Capture the cell that displays the provided text and extract its [x, y] central coordinate. 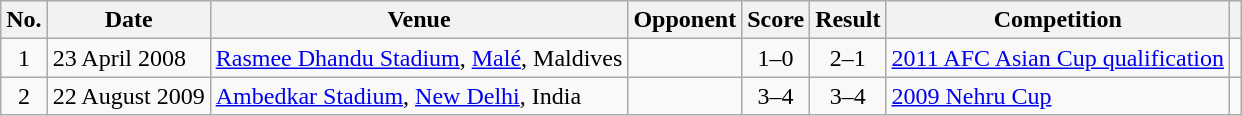
Score [776, 20]
Date [128, 20]
1 [24, 58]
2009 Nehru Cup [1058, 96]
Result [848, 20]
2–1 [848, 58]
Opponent [685, 20]
2011 AFC Asian Cup qualification [1058, 58]
Venue [419, 20]
22 August 2009 [128, 96]
Ambedkar Stadium, New Delhi, India [419, 96]
Competition [1058, 20]
1–0 [776, 58]
2 [24, 96]
23 April 2008 [128, 58]
Rasmee Dhandu Stadium, Malé, Maldives [419, 58]
No. [24, 20]
